Pinpoint the cell where the given text exists, returning its [X, Y] midpoint coordinate. 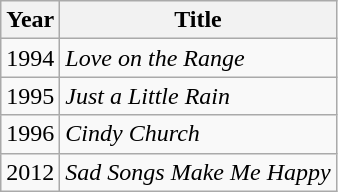
1994 [30, 58]
1995 [30, 96]
Sad Songs Make Me Happy [198, 172]
2012 [30, 172]
Love on the Range [198, 58]
Just a Little Rain [198, 96]
Year [30, 20]
Title [198, 20]
Cindy Church [198, 134]
1996 [30, 134]
